Extract the [X, Y] coordinate from the center of the cell holding the provided text.  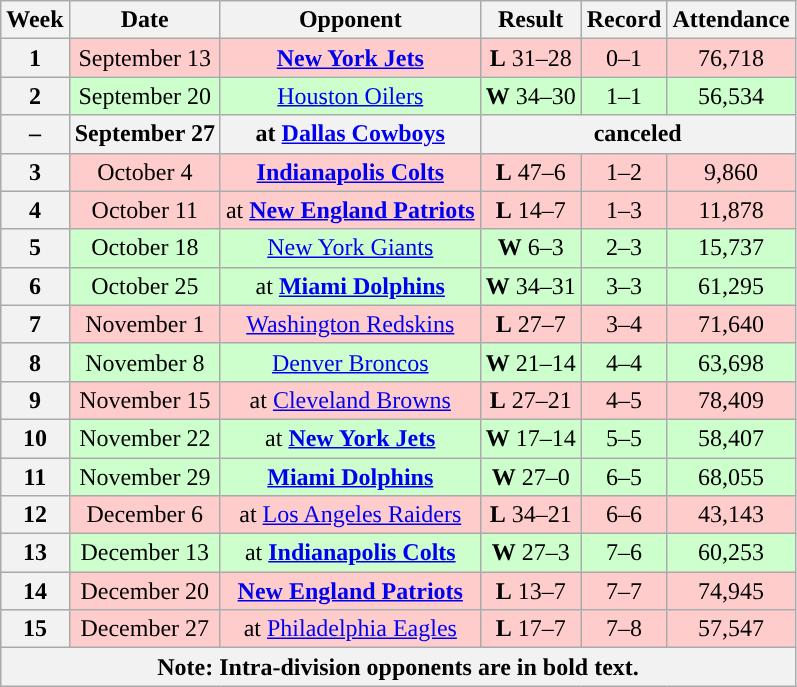
November 29 [144, 477]
W 34–30 [530, 96]
September 20 [144, 96]
December 13 [144, 553]
Houston Oilers [350, 96]
63,698 [731, 362]
56,534 [731, 96]
November 1 [144, 324]
Miami Dolphins [350, 477]
September 13 [144, 58]
61,295 [731, 286]
W 27–0 [530, 477]
7 [35, 324]
December 6 [144, 515]
December 27 [144, 629]
71,640 [731, 324]
5 [35, 248]
Date [144, 20]
Note: Intra-division opponents are in bold text. [398, 667]
13 [35, 553]
4–5 [624, 400]
76,718 [731, 58]
7–8 [624, 629]
74,945 [731, 591]
at Los Angeles Raiders [350, 515]
Record [624, 20]
15,737 [731, 248]
L 13–7 [530, 591]
September 27 [144, 134]
W 17–14 [530, 438]
at Philadelphia Eagles [350, 629]
1–3 [624, 210]
Washington Redskins [350, 324]
Result [530, 20]
– [35, 134]
5–5 [624, 438]
October 18 [144, 248]
58,407 [731, 438]
L 14–7 [530, 210]
11 [35, 477]
at New England Patriots [350, 210]
W 21–14 [530, 362]
L 47–6 [530, 172]
4 [35, 210]
12 [35, 515]
W 6–3 [530, 248]
10 [35, 438]
11,878 [731, 210]
1 [35, 58]
1–1 [624, 96]
November 22 [144, 438]
1–2 [624, 172]
W 34–31 [530, 286]
Opponent [350, 20]
New York Giants [350, 248]
at New York Jets [350, 438]
New York Jets [350, 58]
2–3 [624, 248]
4–4 [624, 362]
November 8 [144, 362]
43,143 [731, 515]
15 [35, 629]
3–4 [624, 324]
57,547 [731, 629]
8 [35, 362]
68,055 [731, 477]
Denver Broncos [350, 362]
14 [35, 591]
78,409 [731, 400]
7–6 [624, 553]
canceled [638, 134]
L 17–7 [530, 629]
November 15 [144, 400]
6–5 [624, 477]
L 27–21 [530, 400]
at Dallas Cowboys [350, 134]
October 25 [144, 286]
60,253 [731, 553]
October 11 [144, 210]
6–6 [624, 515]
Indianapolis Colts [350, 172]
L 34–21 [530, 515]
3 [35, 172]
at Cleveland Browns [350, 400]
3–3 [624, 286]
6 [35, 286]
Week [35, 20]
New England Patriots [350, 591]
at Miami Dolphins [350, 286]
Attendance [731, 20]
7–7 [624, 591]
0–1 [624, 58]
9,860 [731, 172]
L 27–7 [530, 324]
October 4 [144, 172]
W 27–3 [530, 553]
2 [35, 96]
December 20 [144, 591]
at Indianapolis Colts [350, 553]
L 31–28 [530, 58]
9 [35, 400]
